Extract the [x, y] coordinate from the center of the cell holding the provided text.  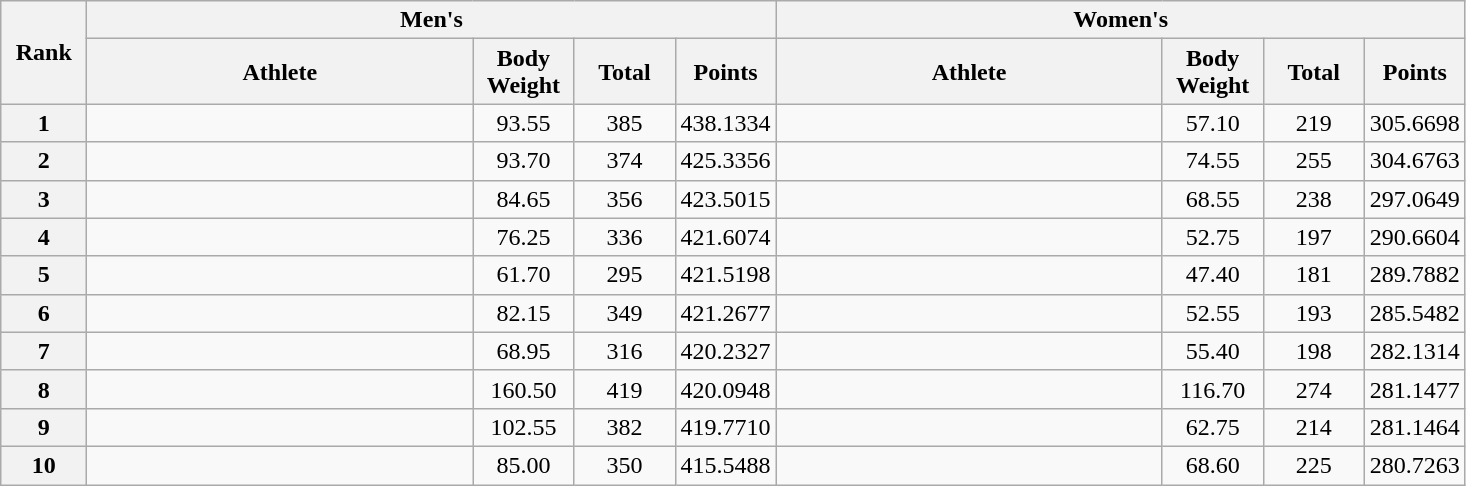
420.2327 [726, 351]
382 [624, 427]
385 [624, 123]
Men's [432, 20]
281.1477 [1414, 389]
5 [44, 275]
9 [44, 427]
Rank [44, 52]
421.6074 [726, 237]
197 [1314, 237]
93.70 [524, 161]
349 [624, 313]
4 [44, 237]
181 [1314, 275]
3 [44, 199]
281.1464 [1414, 427]
420.0948 [726, 389]
7 [44, 351]
421.5198 [726, 275]
74.55 [1212, 161]
305.6698 [1414, 123]
55.40 [1212, 351]
419.7710 [726, 427]
84.65 [524, 199]
1 [44, 123]
316 [624, 351]
350 [624, 465]
160.50 [524, 389]
57.10 [1212, 123]
68.60 [1212, 465]
415.5488 [726, 465]
280.7263 [1414, 465]
Women's [1120, 20]
356 [624, 199]
219 [1314, 123]
295 [624, 275]
52.75 [1212, 237]
438.1334 [726, 123]
62.75 [1212, 427]
2 [44, 161]
47.40 [1212, 275]
85.00 [524, 465]
61.70 [524, 275]
336 [624, 237]
82.15 [524, 313]
193 [1314, 313]
116.70 [1212, 389]
102.55 [524, 427]
290.6604 [1414, 237]
93.55 [524, 123]
255 [1314, 161]
421.2677 [726, 313]
68.55 [1212, 199]
6 [44, 313]
76.25 [524, 237]
425.3356 [726, 161]
419 [624, 389]
198 [1314, 351]
304.6763 [1414, 161]
285.5482 [1414, 313]
238 [1314, 199]
297.0649 [1414, 199]
374 [624, 161]
282.1314 [1414, 351]
274 [1314, 389]
52.55 [1212, 313]
8 [44, 389]
423.5015 [726, 199]
68.95 [524, 351]
10 [44, 465]
225 [1314, 465]
214 [1314, 427]
289.7882 [1414, 275]
